Output the (X, Y) coordinate of the center of the cell containing the given text.  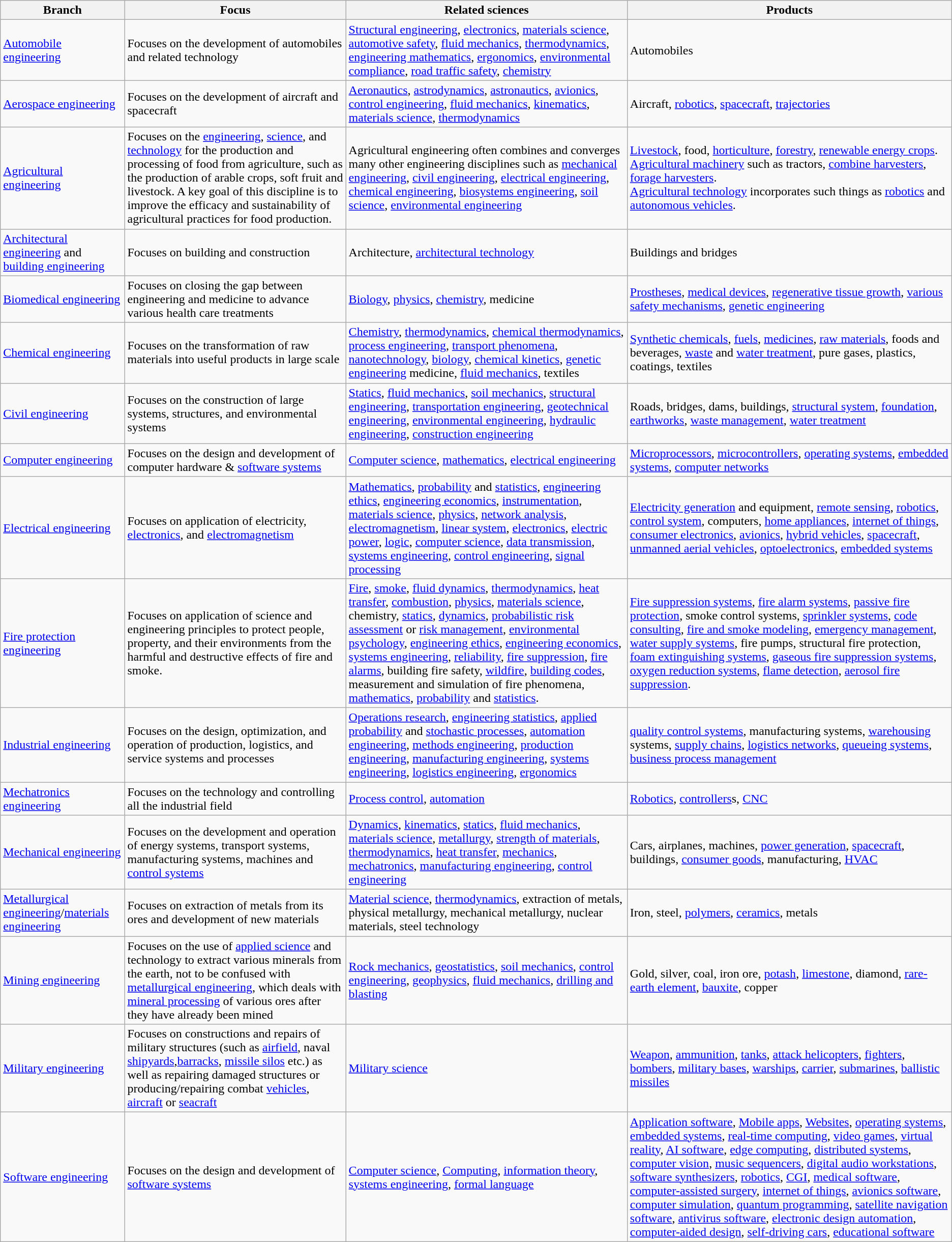
Cars, airplanes, machines, power generation, spacecraft, buildings, consumer goods, manufacturing, HVAC (789, 852)
Electrical engineering (63, 527)
Aeronautics, astrodynamics, astronautics, avionics, control engineering, fluid mechanics, kinematics, materials science, thermodynamics (486, 104)
Focuses on the design, optimization, and operation of production, logistics, and service systems and processes (235, 745)
Focuses on the design and development of software systems (235, 1177)
Architecture, architectural technology (486, 252)
Agricultural engineering (63, 178)
Focuses on application of electricity, electronics, and electromagnetism (235, 527)
Focuses on the design and development of computer hardware & software systems (235, 460)
Software engineering (63, 1177)
Robotics, controllerss, CNC (789, 799)
Biomedical engineering (63, 299)
Weapon, ammunition, tanks, attack helicopters, fighters, bombers, military bases, warships, carrier, submarines, ballistic missiles (789, 1068)
Computer science, mathematics, electrical engineering (486, 460)
Buildings and bridges (789, 252)
Aerospace engineering (63, 104)
Fire protection engineering (63, 643)
Roads, bridges, dams, buildings, structural system, foundation, earthworks, waste management, water treatment (789, 413)
Mechatronics engineering (63, 799)
Computer science, Computing, information theory, systems engineering, formal language (486, 1177)
Automobile engineering (63, 50)
Focuses on the construction of large systems, structures, and environmental systems (235, 413)
Architectural engineering and building engineering (63, 252)
Mining engineering (63, 981)
Focus (235, 10)
Iron, steel, polymers, ceramics, metals (789, 913)
Process control, automation (486, 799)
Automobiles (789, 50)
Focuses on the transformation of raw materials into useful products in large scale (235, 353)
Focuses on extraction of metals from its ores and development of new materials (235, 913)
Military science (486, 1068)
Focuses on the development and operation of energy systems, transport systems, manufacturing systems, machines and control systems (235, 852)
Related sciences (486, 10)
Focuses on closing the gap between engineering and medicine to advance various health care treatments (235, 299)
Gold, silver, coal, iron ore, potash, limestone, diamond, rare-earth element, bauxite, copper (789, 981)
Synthetic chemicals, fuels, medicines, raw materials, foods and beverages, waste and water treatment, pure gases, plastics, coatings, textiles (789, 353)
Military engineering (63, 1068)
Focuses on building and construction (235, 252)
Products (789, 10)
Chemical engineering (63, 353)
Aircraft, robotics, spacecraft, trajectories (789, 104)
Focuses on the development of aircraft and spacecraft (235, 104)
Focuses on the development of automobiles and related technology (235, 50)
Rock mechanics, geostatistics, soil mechanics, control engineering, geophysics, fluid mechanics, drilling and blasting (486, 981)
Microprocessors, microcontrollers, operating systems, embedded systems, computer networks (789, 460)
Focuses on the technology and controlling all the industrial field (235, 799)
Computer engineering (63, 460)
Civil engineering (63, 413)
Material science, thermodynamics, extraction of metals, physical metallurgy, mechanical metallurgy, nuclear materials, steel technology (486, 913)
Biology, physics, chemistry, medicine (486, 299)
quality control systems, manufacturing systems, warehousing systems, supply chains, logistics networks, queueing systems, business process management (789, 745)
Prostheses, medical devices, regenerative tissue growth, various safety mechanisms, genetic engineering (789, 299)
Mechanical engineering (63, 852)
Branch (63, 10)
Industrial engineering (63, 745)
Metallurgical engineering/materials engineering (63, 913)
